Identify which cell holds the provided text, then report its (x, y) central coordinate. 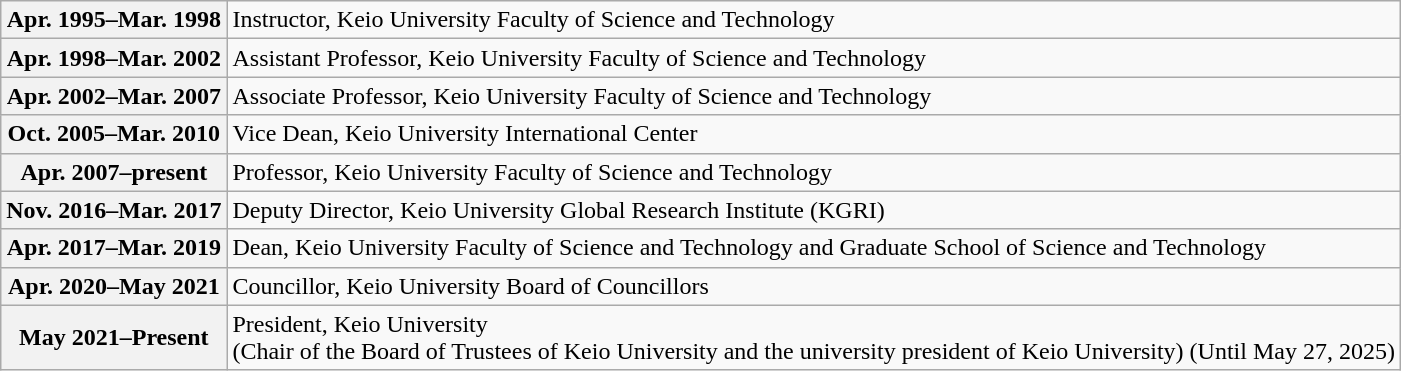
Professor, Keio University Faculty of Science and Technology (814, 172)
Apr. 2002–Mar. 2007 (114, 96)
May 2021–Present (114, 338)
Nov. 2016–Mar. 2017 (114, 210)
Instructor, Keio University Faculty of Science and Technology (814, 20)
Councillor, Keio University Board of Councillors (814, 286)
Dean, Keio University Faculty of Science and Technology and Graduate School of Science and Technology (814, 248)
Vice Dean, Keio University International Center (814, 134)
Apr. 2017–Mar. 2019 (114, 248)
Apr. 1998–Mar. 2002 (114, 58)
Associate Professor, Keio University Faculty of Science and Technology (814, 96)
Apr. 2007–present (114, 172)
Apr. 1995–Mar. 1998 (114, 20)
Deputy Director, Keio University Global Research Institute (KGRI) (814, 210)
Apr. 2020–May 2021 (114, 286)
President, Keio University(Chair of the Board of Trustees of Keio University and the university president of Keio University) (Until May 27, 2025) (814, 338)
Assistant Professor, Keio University Faculty of Science and Technology (814, 58)
Oct. 2005–Mar. 2010 (114, 134)
